Provide the [x, y] coordinate of the cell's center where the given text is located.  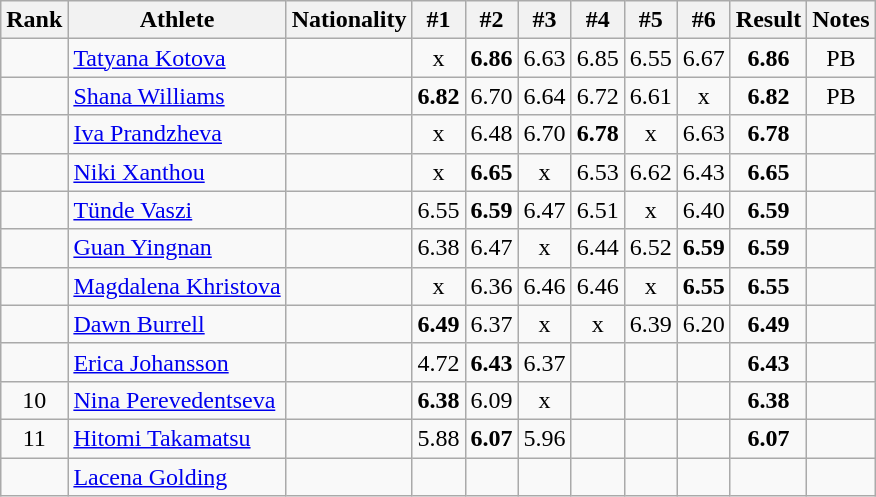
#2 [492, 20]
6.20 [704, 324]
Hitomi Takamatsu [177, 438]
Shana Williams [177, 96]
Result [768, 20]
6.67 [704, 58]
6.85 [598, 58]
6.62 [650, 172]
6.40 [704, 210]
Notes [841, 20]
6.09 [492, 400]
#4 [598, 20]
6.36 [492, 286]
#6 [704, 20]
Nationality [349, 20]
6.48 [492, 134]
6.39 [650, 324]
11 [34, 438]
6.61 [650, 96]
5.88 [438, 438]
Lacena Golding [177, 477]
6.44 [598, 248]
10 [34, 400]
Erica Johansson [177, 362]
Magdalena Khristova [177, 286]
Athlete [177, 20]
6.53 [598, 172]
6.64 [544, 96]
5.96 [544, 438]
#3 [544, 20]
#1 [438, 20]
Guan Yingnan [177, 248]
Rank [34, 20]
Dawn Burrell [177, 324]
6.51 [598, 210]
6.72 [598, 96]
Tünde Vaszi [177, 210]
6.52 [650, 248]
Tatyana Kotova [177, 58]
Nina Perevedentseva [177, 400]
Niki Xanthou [177, 172]
4.72 [438, 362]
#5 [650, 20]
Iva Prandzheva [177, 134]
